Detect which cell encompasses the target text, then output its (x, y) center coordinate. 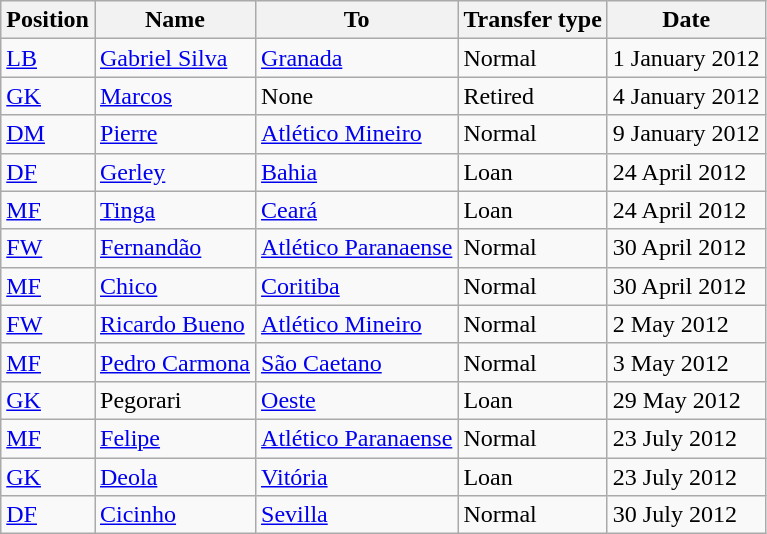
Marcos (174, 96)
2 May 2012 (686, 324)
Fernandão (174, 248)
Bahia (357, 172)
29 May 2012 (686, 400)
3 May 2012 (686, 362)
Retired (532, 96)
1 January 2012 (686, 58)
Pegorari (174, 400)
To (357, 20)
Tinga (174, 210)
9 January 2012 (686, 134)
DM (48, 134)
Date (686, 20)
São Caetano (357, 362)
Cicinho (174, 515)
Pedro Carmona (174, 362)
Gerley (174, 172)
Pierre (174, 134)
Deola (174, 477)
Ceará (357, 210)
Sevilla (357, 515)
Coritiba (357, 286)
LB (48, 58)
4 January 2012 (686, 96)
Granada (357, 58)
Chico (174, 286)
Oeste (357, 400)
Gabriel Silva (174, 58)
Transfer type (532, 20)
30 July 2012 (686, 515)
Name (174, 20)
Position (48, 20)
None (357, 96)
Felipe (174, 438)
Ricardo Bueno (174, 324)
Vitória (357, 477)
